Identify which cell holds the provided text, then report its [X, Y] central coordinate. 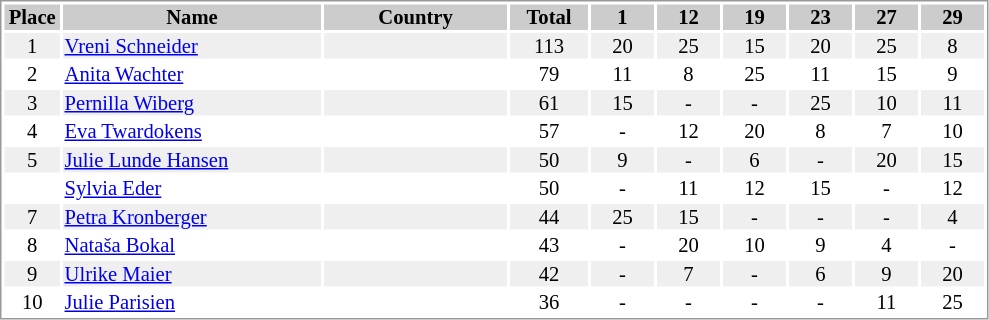
23 [820, 17]
Petra Kronberger [192, 217]
Nataša Bokal [192, 245]
29 [952, 17]
5 [32, 160]
Name [192, 17]
44 [549, 217]
Vreni Schneider [192, 46]
Anita Wachter [192, 75]
19 [754, 17]
Country [416, 17]
Julie Parisien [192, 303]
Eva Twardokens [192, 131]
42 [549, 274]
113 [549, 46]
Pernilla Wiberg [192, 103]
2 [32, 75]
27 [886, 17]
36 [549, 303]
Ulrike Maier [192, 274]
43 [549, 245]
Total [549, 17]
57 [549, 131]
Place [32, 17]
Sylvia Eder [192, 189]
3 [32, 103]
79 [549, 75]
Julie Lunde Hansen [192, 160]
61 [549, 103]
